Find where the given text appears and provide that cell's center as (x, y) coordinate. 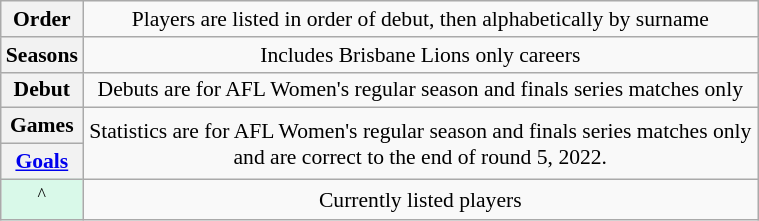
Seasons (42, 55)
Currently listed players (420, 200)
Games (42, 126)
Statistics are for AFL Women's regular season and finals series matches only and are correct to the end of round 5, 2022. (420, 144)
Debut (42, 90)
^ (42, 200)
Order (42, 19)
Debuts are for AFL Women's regular season and finals series matches only (420, 90)
Includes Brisbane Lions only careers (420, 55)
Players are listed in order of debut, then alphabetically by surname (420, 19)
Goals (42, 162)
